Identify which cell holds the provided text, then report its (x, y) central coordinate. 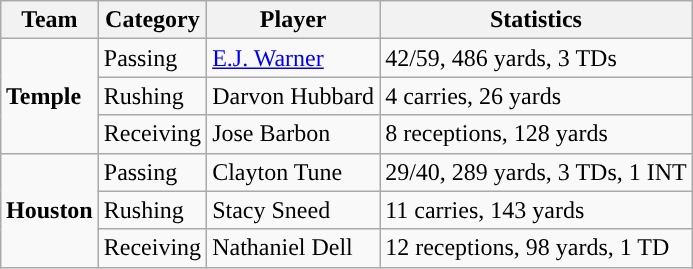
12 receptions, 98 yards, 1 TD (536, 248)
4 carries, 26 yards (536, 96)
42/59, 486 yards, 3 TDs (536, 58)
Jose Barbon (294, 134)
Darvon Hubbard (294, 96)
Clayton Tune (294, 172)
Player (294, 20)
Temple (49, 96)
8 receptions, 128 yards (536, 134)
Houston (49, 210)
Category (152, 20)
11 carries, 143 yards (536, 210)
29/40, 289 yards, 3 TDs, 1 INT (536, 172)
Team (49, 20)
Stacy Sneed (294, 210)
Statistics (536, 20)
Nathaniel Dell (294, 248)
E.J. Warner (294, 58)
